Pinpoint the cell where the given text exists, returning its [x, y] midpoint coordinate. 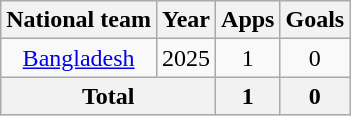
Apps [248, 20]
2025 [186, 58]
Bangladesh [79, 58]
Total [108, 96]
National team [79, 20]
Year [186, 20]
Goals [315, 20]
